Identify which cell holds the provided text, then report its [X, Y] central coordinate. 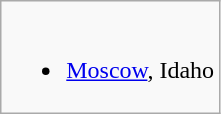
Moscow, Idaho [110, 58]
